Locate the cell with the specified text and output its (X, Y) center coordinate. 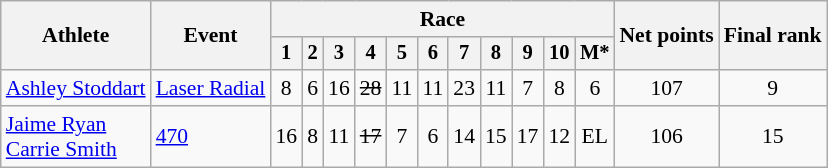
3 (339, 54)
Net points (666, 36)
M* (594, 54)
4 (371, 54)
EL (594, 136)
12 (559, 136)
5 (402, 54)
106 (666, 136)
Final rank (773, 36)
2 (312, 54)
Event (211, 36)
Laser Radial (211, 88)
14 (464, 136)
28 (371, 88)
1 (286, 54)
107 (666, 88)
Jaime RyanCarrie Smith (76, 136)
Race (442, 19)
Ashley Stoddart (76, 88)
Athlete (76, 36)
10 (559, 54)
470 (211, 136)
23 (464, 88)
